From the cell containing the given text, extract its center point as [x, y] coordinate. 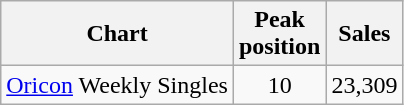
10 [279, 85]
23,309 [364, 85]
Oricon Weekly Singles [118, 85]
Sales [364, 34]
Peakposition [279, 34]
Chart [118, 34]
